Capture the cell that displays the provided text and extract its (X, Y) central coordinate. 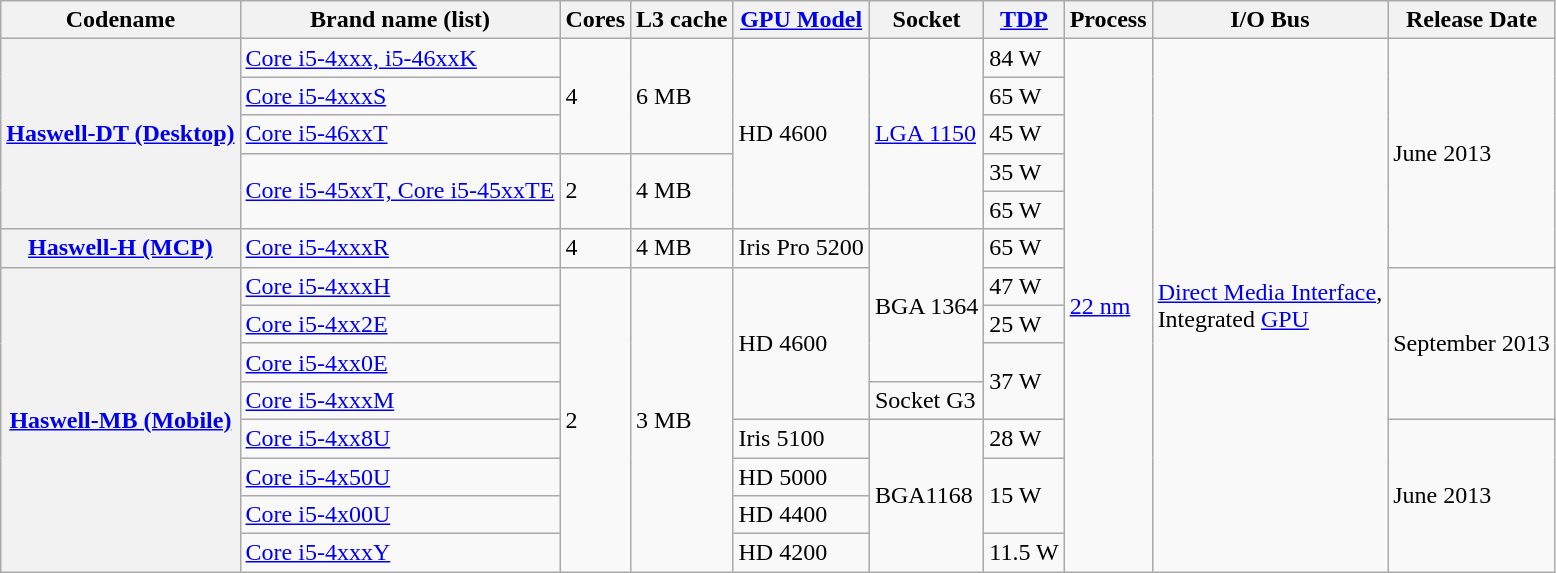
3 MB (682, 419)
Core i5-4xxxR (400, 248)
Haswell-MB (Mobile) (120, 419)
Core i5-4xxxS (400, 96)
84 W (1024, 58)
September 2013 (1472, 343)
11.5 W (1024, 553)
Core i5-45xxT, Core i5-45xxTE (400, 191)
Core i5-4xxxY (400, 553)
Socket (926, 20)
Cores (596, 20)
HD 4400 (801, 515)
Core i5-4x00U (400, 515)
HD 4200 (801, 553)
Core i5-4xx8U (400, 438)
Direct Media Interface,Integrated GPU (1270, 306)
Iris Pro 5200 (801, 248)
L3 cache (682, 20)
37 W (1024, 381)
47 W (1024, 286)
Iris 5100 (801, 438)
15 W (1024, 496)
BGA1168 (926, 495)
GPU Model (801, 20)
25 W (1024, 324)
Haswell-H (MCP) (120, 248)
HD 5000 (801, 477)
Codename (120, 20)
35 W (1024, 172)
Brand name (list) (400, 20)
Haswell-DT (Desktop) (120, 134)
45 W (1024, 134)
Release Date (1472, 20)
LGA 1150 (926, 134)
22 nm (1108, 306)
Process (1108, 20)
Socket G3 (926, 400)
Core i5-4xxx, i5-46xxK (400, 58)
Core i5-4x50U (400, 477)
Core i5-4xx2E (400, 324)
Core i5-4xx0E (400, 362)
Core i5-4xxxM (400, 400)
TDP (1024, 20)
6 MB (682, 96)
BGA 1364 (926, 305)
Core i5-46xxT (400, 134)
28 W (1024, 438)
Core i5-4xxxH (400, 286)
I/O Bus (1270, 20)
